For the text-containing cell, return its midpoint in (x, y) coordinate format. 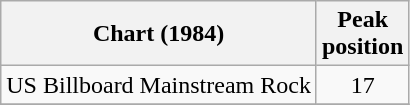
Peakposition (362, 34)
Chart (1984) (159, 34)
17 (362, 85)
US Billboard Mainstream Rock (159, 85)
